Return the (X, Y) coordinate for the center point of the cell that contains the specified text.  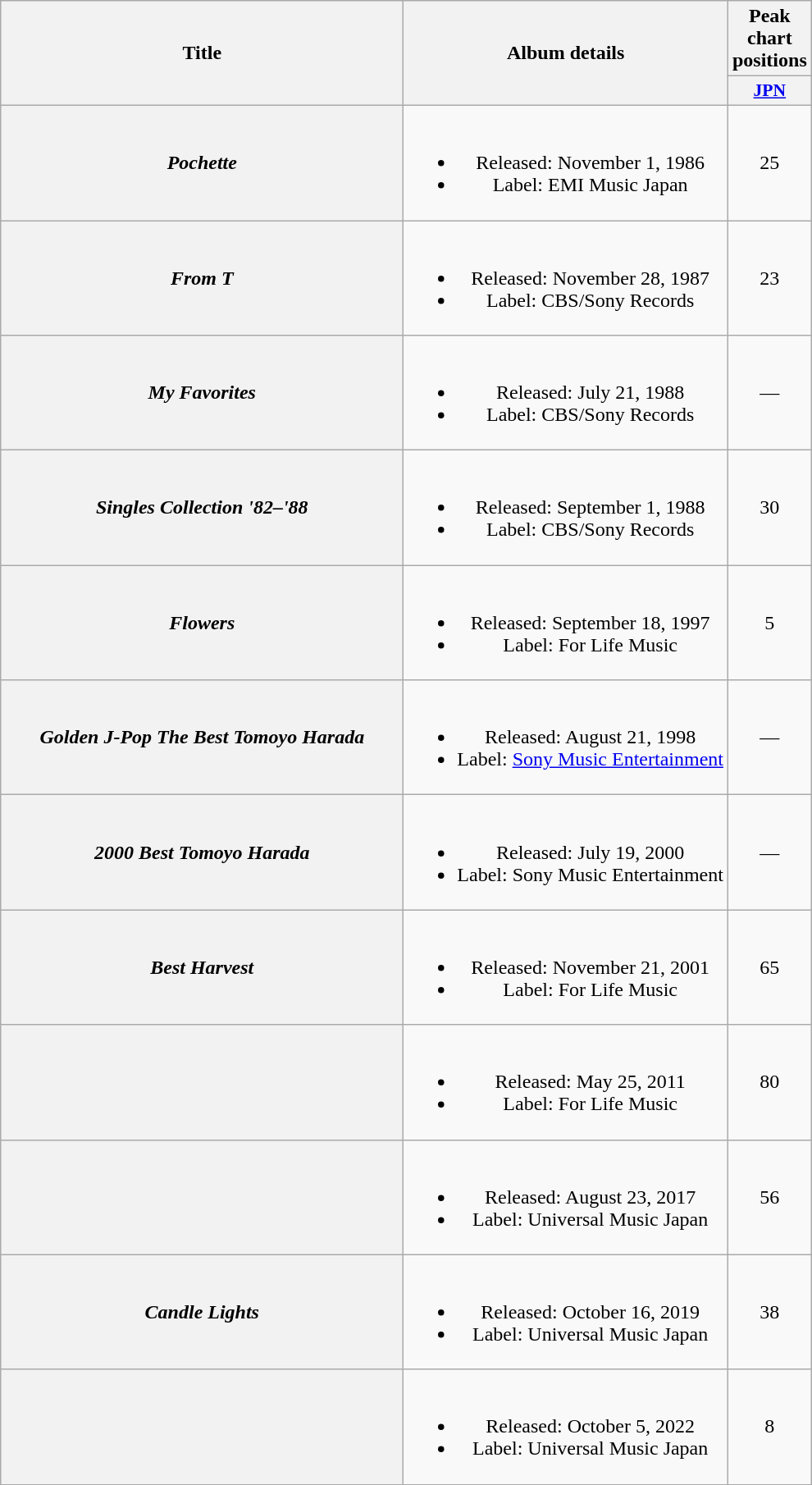
Flowers (202, 623)
Title (202, 53)
Released: August 23, 2017Label: Universal Music Japan (566, 1197)
Released: September 1, 1988Label: CBS/Sony Records (566, 508)
From T (202, 277)
5 (769, 623)
30 (769, 508)
23 (769, 277)
Released: November 21, 2001Label: For Life Music (566, 967)
8 (769, 1427)
Candle Lights (202, 1312)
Released: October 5, 2022Label: Universal Music Japan (566, 1427)
Album details (566, 53)
Singles Collection '82–'88 (202, 508)
Released: July 19, 2000Label: Sony Music Entertainment (566, 852)
JPN (769, 91)
Released: September 18, 1997Label: For Life Music (566, 623)
My Favorites (202, 393)
38 (769, 1312)
Released: August 21, 1998Label: Sony Music Entertainment (566, 738)
Pochette (202, 162)
Released: May 25, 2011Label: For Life Music (566, 1082)
Best Harvest (202, 967)
80 (769, 1082)
Released: November 28, 1987Label: CBS/Sony Records (566, 277)
Released: November 1, 1986Label: EMI Music Japan (566, 162)
2000 Best Tomoyo Harada (202, 852)
25 (769, 162)
Released: October 16, 2019Label: Universal Music Japan (566, 1312)
Golden J-Pop The Best Tomoyo Harada (202, 738)
56 (769, 1197)
Released: July 21, 1988Label: CBS/Sony Records (566, 393)
65 (769, 967)
Peak chart positions (769, 39)
